Detect which cell encompasses the target text, then output its (x, y) center coordinate. 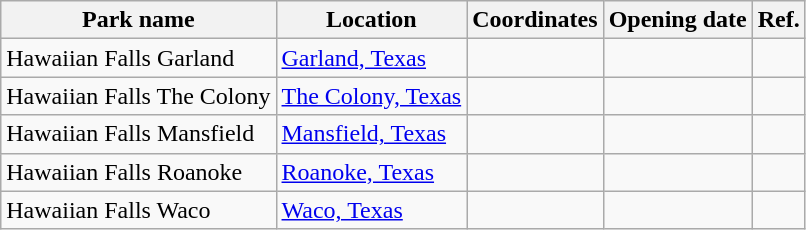
Mansfield, Texas (372, 134)
Location (372, 20)
Park name (138, 20)
Hawaiian Falls Roanoke (138, 172)
Garland, Texas (372, 58)
Ref. (778, 20)
Roanoke, Texas (372, 172)
Hawaiian Falls Mansfield (138, 134)
Waco, Texas (372, 210)
Hawaiian Falls Garland (138, 58)
Hawaiian Falls Waco (138, 210)
Opening date (678, 20)
Coordinates (535, 20)
The Colony, Texas (372, 96)
Hawaiian Falls The Colony (138, 96)
